Capture the cell that displays the provided text and extract its (X, Y) central coordinate. 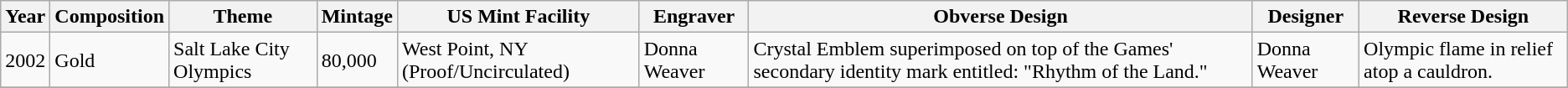
West Point, NY (Proof/Uncirculated) (518, 60)
Salt Lake City Olympics (243, 60)
Reverse Design (1464, 17)
Theme (243, 17)
Obverse Design (1000, 17)
Designer (1305, 17)
Composition (110, 17)
Gold (110, 60)
US Mint Facility (518, 17)
2002 (25, 60)
Olympic flame in relief atop a cauldron. (1464, 60)
Year (25, 17)
Mintage (357, 17)
Crystal Emblem superimposed on top of the Games' secondary identity mark entitled: "Rhythm of the Land." (1000, 60)
80,000 (357, 60)
Engraver (694, 17)
